Provide the (X, Y) coordinate of the cell's center where the given text is located.  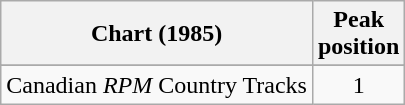
Canadian RPM Country Tracks (157, 85)
1 (358, 85)
Peakposition (358, 34)
Chart (1985) (157, 34)
